Locate the cell with the specified text and output its [X, Y] center coordinate. 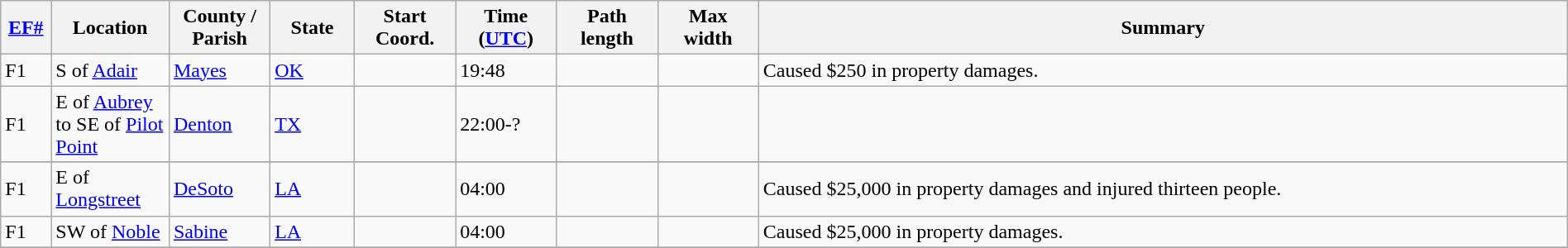
Max width [708, 28]
Denton [219, 124]
Start Coord. [404, 28]
22:00-? [506, 124]
TX [313, 124]
DeSoto [219, 188]
E of Aubrey to SE of Pilot Point [111, 124]
Caused $25,000 in property damages. [1163, 231]
OK [313, 70]
Summary [1163, 28]
19:48 [506, 70]
Mayes [219, 70]
County / Parish [219, 28]
Sabine [219, 231]
Path length [607, 28]
Time (UTC) [506, 28]
State [313, 28]
Caused $25,000 in property damages and injured thirteen people. [1163, 188]
SW of Noble [111, 231]
S of Adair [111, 70]
EF# [26, 28]
E of Longstreet [111, 188]
Location [111, 28]
Caused $250 in property damages. [1163, 70]
